For the text-containing cell, return its midpoint in [x, y] coordinate format. 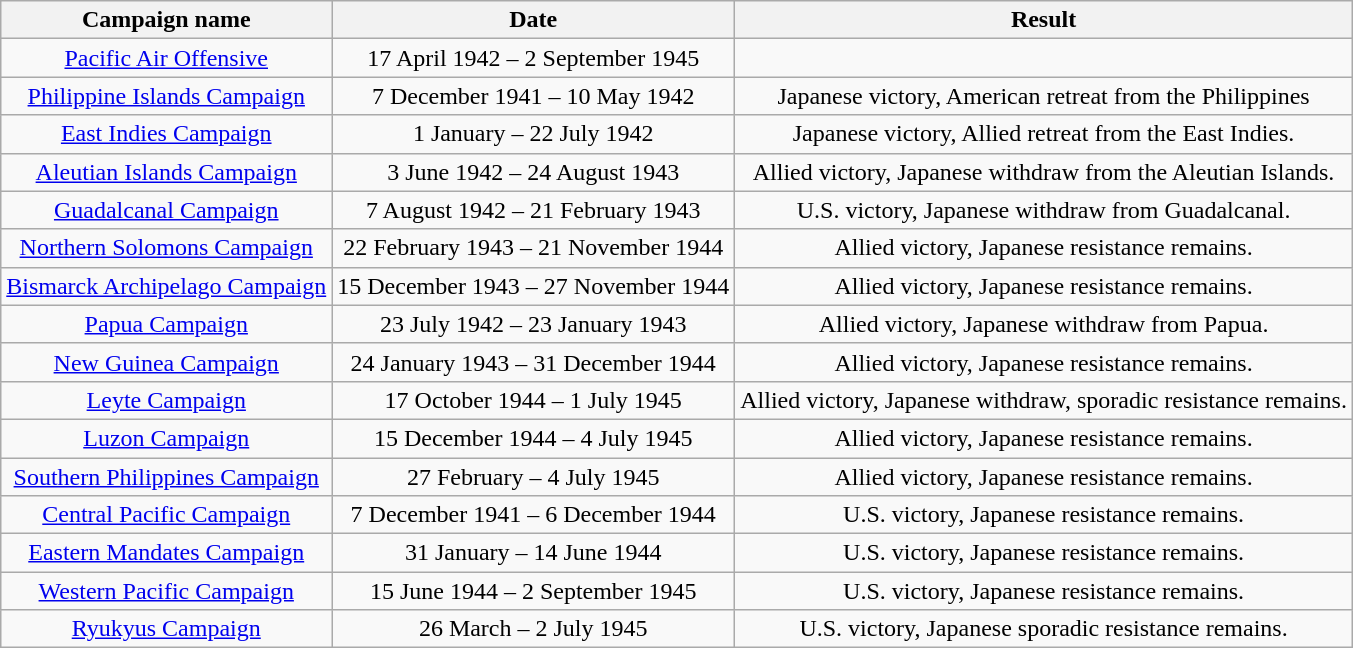
Allied victory, Japanese withdraw, sporadic resistance remains. [1044, 400]
7 December 1941 – 6 December 1944 [534, 515]
Campaign name [166, 20]
East Indies Campaign [166, 134]
22 February 1943 – 21 November 1944 [534, 248]
17 April 1942 – 2 September 1945 [534, 58]
7 August 1942 – 21 February 1943 [534, 210]
17 October 1944 – 1 July 1945 [534, 400]
Bismarck Archipelago Campaign [166, 286]
Japanese victory, American retreat from the Philippines [1044, 96]
1 January – 22 July 1942 [534, 134]
23 July 1942 – 23 January 1943 [534, 324]
Allied victory, Japanese withdraw from Papua. [1044, 324]
Papua Campaign [166, 324]
Result [1044, 20]
Western Pacific Campaign [166, 591]
27 February – 4 July 1945 [534, 477]
15 December 1943 – 27 November 1944 [534, 286]
U.S. victory, Japanese sporadic resistance remains. [1044, 629]
Central Pacific Campaign [166, 515]
7 December 1941 – 10 May 1942 [534, 96]
15 June 1944 – 2 September 1945 [534, 591]
Eastern Mandates Campaign [166, 553]
Date [534, 20]
26 March – 2 July 1945 [534, 629]
New Guinea Campaign [166, 362]
U.S. victory, Japanese withdraw from Guadalcanal. [1044, 210]
Southern Philippines Campaign [166, 477]
Ryukyus Campaign [166, 629]
Allied victory, Japanese withdraw from the Aleutian Islands. [1044, 172]
Pacific Air Offensive [166, 58]
Luzon Campaign [166, 438]
Aleutian Islands Campaign [166, 172]
31 January – 14 June 1944 [534, 553]
15 December 1944 – 4 July 1945 [534, 438]
Philippine Islands Campaign [166, 96]
Japanese victory, Allied retreat from the East Indies. [1044, 134]
Leyte Campaign [166, 400]
24 January 1943 – 31 December 1944 [534, 362]
3 June 1942 – 24 August 1943 [534, 172]
Guadalcanal Campaign [166, 210]
Northern Solomons Campaign [166, 248]
